Scan for the cell matching the given text and deliver its (X, Y) coordinate at center. 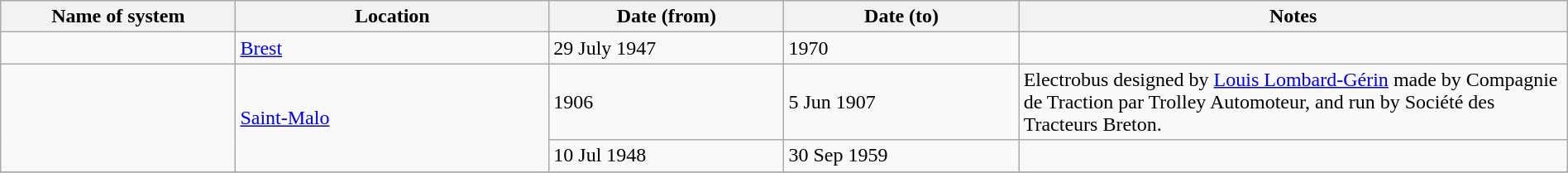
Date (to) (901, 17)
Electrobus designed by Louis Lombard-Gérin made by Compagnie de Traction par Trolley Automoteur, and run by Société des Tracteurs Breton. (1293, 102)
Name of system (118, 17)
Saint-Malo (392, 118)
5 Jun 1907 (901, 102)
Brest (392, 48)
1906 (667, 102)
10 Jul 1948 (667, 156)
1970 (901, 48)
30 Sep 1959 (901, 156)
Location (392, 17)
29 July 1947 (667, 48)
Notes (1293, 17)
Date (from) (667, 17)
